Return the [X, Y] coordinate for the center point of the cell that contains the specified text.  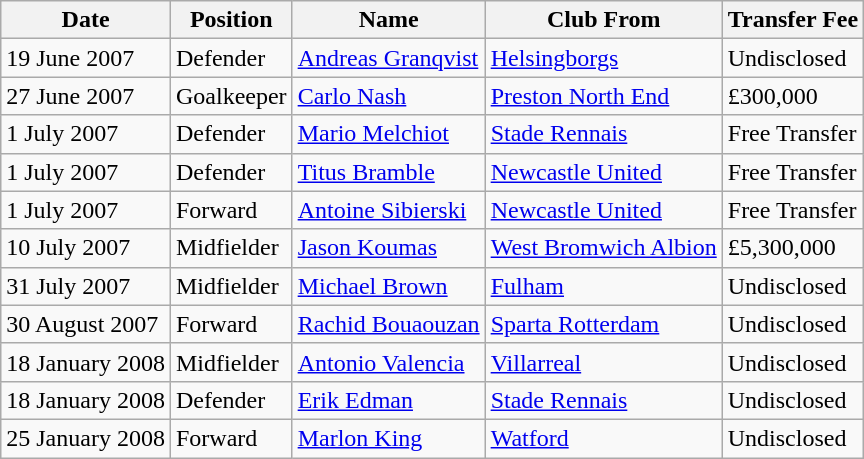
Andreas Granqvist [388, 58]
Michael Brown [388, 286]
Carlo Nash [388, 96]
Fulham [604, 286]
Preston North End [604, 96]
Name [388, 20]
Position [231, 20]
Villarreal [604, 362]
Watford [604, 438]
Date [86, 20]
Rachid Bouaouzan [388, 324]
West Bromwich Albion [604, 248]
Antoine Sibierski [388, 210]
Helsingborgs [604, 58]
Antonio Valencia [388, 362]
30 August 2007 [86, 324]
10 July 2007 [86, 248]
£300,000 [792, 96]
Goalkeeper [231, 96]
Transfer Fee [792, 20]
27 June 2007 [86, 96]
Club From [604, 20]
Erik Edman [388, 400]
Mario Melchiot [388, 134]
25 January 2008 [86, 438]
£5,300,000 [792, 248]
Jason Koumas [388, 248]
31 July 2007 [86, 286]
Marlon King [388, 438]
19 June 2007 [86, 58]
Sparta Rotterdam [604, 324]
Titus Bramble [388, 172]
